Return [X, Y] of the center of cell containing provided text 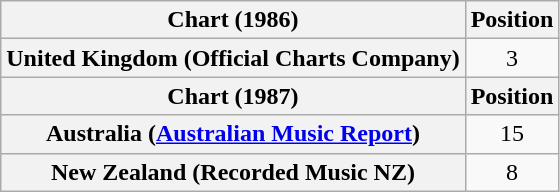
8 [512, 172]
New Zealand (Recorded Music NZ) [233, 172]
15 [512, 134]
Chart (1987) [233, 96]
United Kingdom (Official Charts Company) [233, 58]
Australia (Australian Music Report) [233, 134]
Chart (1986) [233, 20]
3 [512, 58]
